Return the (X, Y) coordinate for the center point of the cell that contains the specified text.  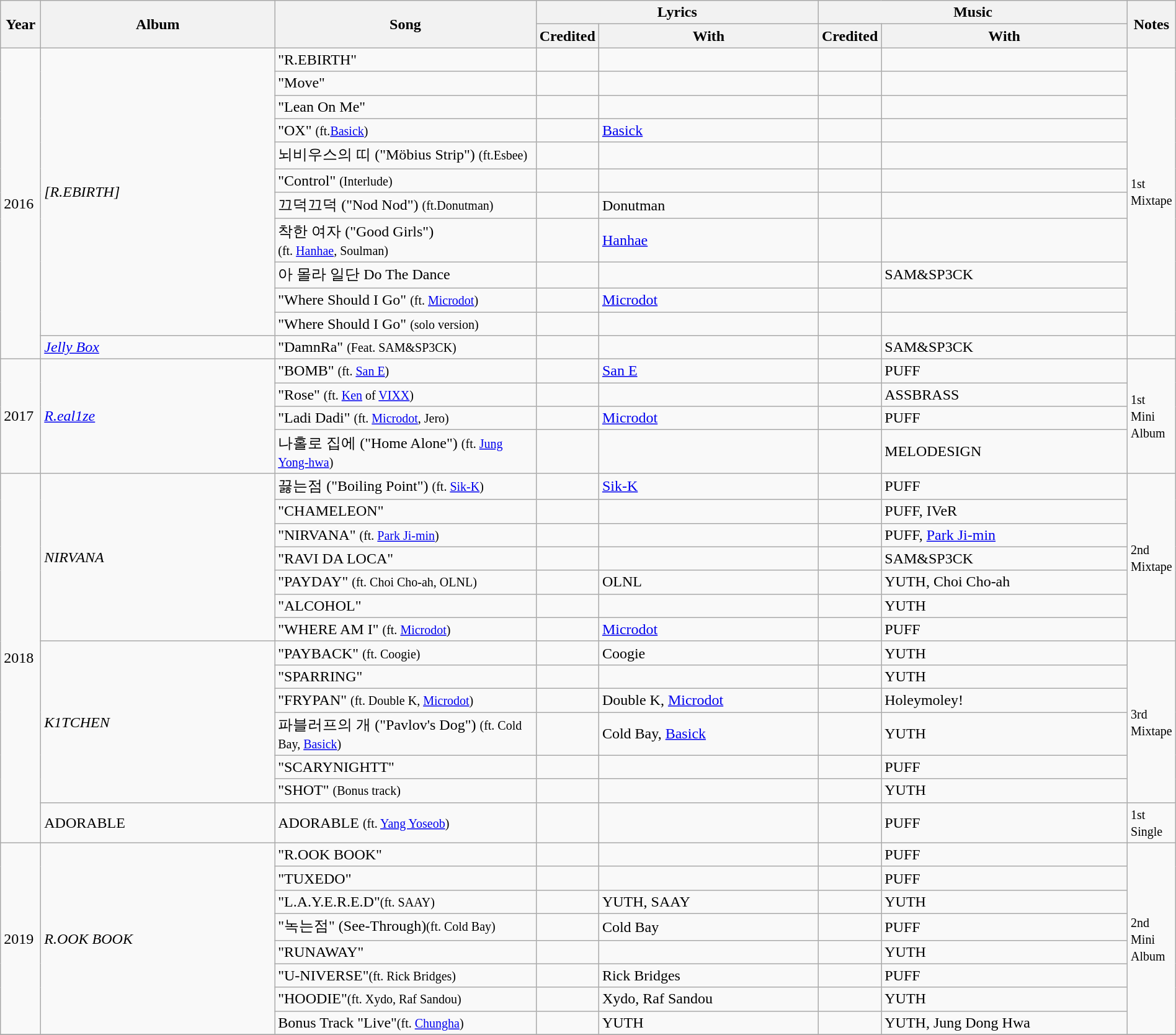
R.eal1ze (158, 416)
"TUXEDO" (406, 878)
"RUNAWAY" (406, 952)
3rd Mixtape (1152, 722)
착한 여자 ("Good Girls")(ft. Hanhae, Soulman) (406, 240)
파블러프의 개 ("Pavlov's Dog") (ft. Cold Bay, Basick) (406, 734)
Jelly Box (158, 347)
Coogie (708, 653)
"ALCOHOL" (406, 606)
YUTH, SAAY (708, 902)
Basick (708, 130)
"CHAMELEON" (406, 511)
2nd Mini Album (1152, 938)
Hanhae (708, 240)
NIRVANA (158, 557)
"NIRVANA" (ft. Park Ji-min) (406, 535)
"U-NIVERSE"(ft. Rick Bridges) (406, 975)
"PAYBACK" (ft. Coogie) (406, 653)
ADORABLE (ft. Yang Yoseob) (406, 823)
PUFF, IVeR (1005, 511)
Holeymoley! (1005, 700)
1st Mini Album (1152, 416)
아 몰라 일단 Do The Dance (406, 276)
1st Single (1152, 823)
ADORABLE (158, 823)
Xydo, Raf Sandou (708, 999)
Bonus Track "Live"(ft. Chungha) (406, 1023)
Music (973, 12)
2016 (21, 204)
Sik-K (708, 486)
"Ladi Dadi" (ft. Microdot, Jero) (406, 418)
"Control" (Interlude) (406, 181)
"PAYDAY" (ft. Choi Cho-ah, OLNL) (406, 582)
"DamnRa" (Feat. SAM&SP3CK) (406, 347)
YUTH, Choi Cho-ah (1005, 582)
끄덕끄덕 ("Nod Nod") (ft.Donutman) (406, 206)
Year (21, 24)
"Where Should I Go" (solo version) (406, 323)
"Lean On Me" (406, 107)
K1TCHEN (158, 722)
Album (158, 24)
Double K, Microdot (708, 700)
끓는점 ("Boiling Point") (ft. Sik-K) (406, 486)
Lyrics (677, 12)
YUTH, Jung Dong Hwa (1005, 1023)
"R.OOK BOOK" (406, 854)
PUFF, Park Ji-min (1005, 535)
"Where Should I Go" (ft. Microdot) (406, 300)
Song (406, 24)
2017 (21, 416)
뇌비우스의 띠 ("Möbius Strip") (ft.Esbee) (406, 155)
"BOMB" (ft. San E) (406, 371)
"녹는점" (See-Through)(ft. Cold Bay) (406, 927)
나홀로 집에 ("Home Alone") (ft. Jung Yong-hwa) (406, 452)
2019 (21, 938)
Cold Bay (708, 927)
Rick Bridges (708, 975)
Cold Bay, Basick (708, 734)
"OX" (ft.Basick) (406, 130)
MELODESIGN (1005, 452)
"SPARRING" (406, 676)
Notes (1152, 24)
"R.EBIRTH" (406, 60)
"SHOT" (Bonus track) (406, 791)
OLNL (708, 582)
San E (708, 371)
"FRYPAN" (ft. Double K, Microdot) (406, 700)
ASSBRASS (1005, 395)
"Move" (406, 83)
R.OOK BOOK (158, 938)
"RAVI DA LOCA" (406, 558)
"L.A.Y.E.R.E.D"(ft. SAAY) (406, 902)
2nd Mixtape (1152, 557)
[R.EBIRTH] (158, 192)
"SCARYNIGHTT" (406, 767)
"WHERE AM I" (ft. Microdot) (406, 629)
2018 (21, 658)
"HOODIE"(ft. Xydo, Raf Sandou) (406, 999)
Donutman (708, 206)
1st Mixtape (1152, 192)
"Rose" (ft. Ken of VIXX) (406, 395)
